Determine the (x, y) coordinate at the center of the cell enclosing the given text.  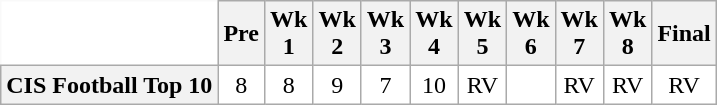
Wk7 (579, 34)
7 (385, 85)
Wk8 (627, 34)
Wk5 (482, 34)
Wk2 (337, 34)
10 (434, 85)
9 (337, 85)
Final (684, 34)
Wk6 (531, 34)
Pre (242, 34)
Wk4 (434, 34)
Wk3 (385, 34)
CIS Football Top 10 (110, 85)
Wk1 (288, 34)
